Determine the [x, y] coordinate at the center of the cell enclosing the given text.  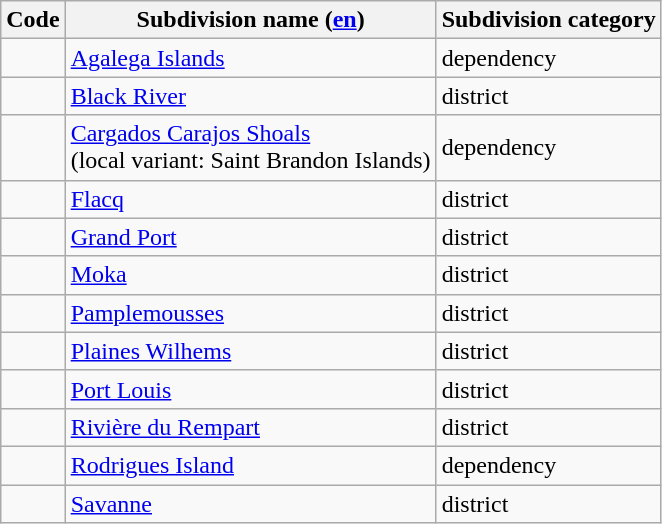
Code [33, 20]
Plaines Wilhems [250, 351]
Rivière du Rempart [250, 427]
Subdivision category [548, 20]
Savanne [250, 503]
Subdivision name (en) [250, 20]
Grand Port [250, 237]
Cargados Carajos Shoals(local variant: Saint Brandon Islands) [250, 148]
Moka [250, 275]
Rodrigues Island [250, 465]
Agalega Islands [250, 58]
Black River [250, 96]
Flacq [250, 199]
Pamplemousses [250, 313]
Port Louis [250, 389]
